Output the (X, Y) coordinate of the center of the cell containing the given text.  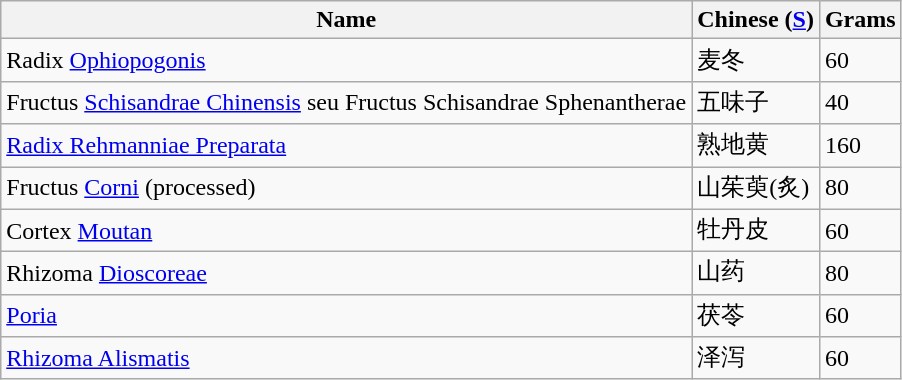
Rhizoma Alismatis (346, 358)
Name (346, 20)
Rhizoma Dioscoreae (346, 274)
Fructus Corni (processed) (346, 188)
40 (860, 102)
160 (860, 146)
山茱萸(炙) (756, 188)
Poria (346, 316)
Chinese (S) (756, 20)
五味子 (756, 102)
Cortex Moutan (346, 230)
牡丹皮 (756, 230)
Radix Ophiopogonis (346, 60)
Radix Rehmanniae Preparata (346, 146)
茯苓 (756, 316)
熟地黄 (756, 146)
泽泻 (756, 358)
Fructus Schisandrae Chinensis seu Fructus Schisandrae Sphenantherae (346, 102)
Grams (860, 20)
麦冬 (756, 60)
山药 (756, 274)
